Output the (x, y) coordinate of the center of the cell containing the given text.  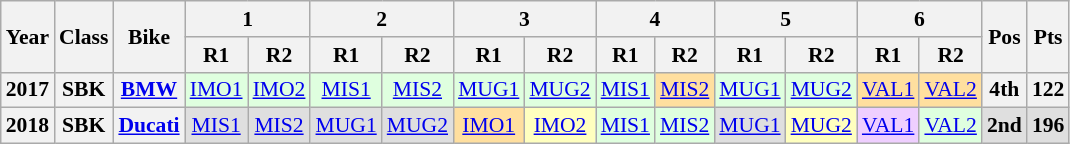
196 (1048, 126)
2 (382, 19)
5 (786, 19)
1 (248, 19)
Pts (1048, 36)
Year (28, 36)
Bike (148, 36)
2nd (1004, 126)
122 (1048, 90)
2017 (28, 90)
6 (920, 19)
4 (656, 19)
Class (84, 36)
4th (1004, 90)
3 (524, 19)
Pos (1004, 36)
BMW (148, 90)
Ducati (148, 126)
2018 (28, 126)
